Provide the (X, Y) coordinate of the cell's center where the given text is located.  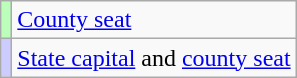
State capital and county seat (154, 58)
County seat (154, 20)
